Return [x, y] of the center of cell containing provided text 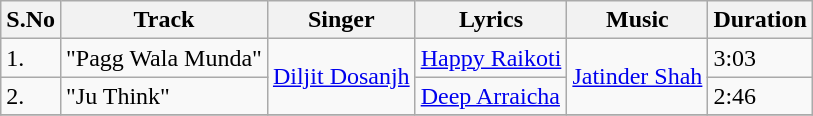
"Ju Think" [164, 96]
2:46 [760, 96]
Deep Arraicha [491, 96]
S.No [31, 20]
Singer [341, 20]
Diljit Dosanjh [341, 77]
Happy Raikoti [491, 58]
1. [31, 58]
Duration [760, 20]
3:03 [760, 58]
Lyrics [491, 20]
Jatinder Shah [638, 77]
Music [638, 20]
"Pagg Wala Munda" [164, 58]
Track [164, 20]
2. [31, 96]
